Identify which cell holds the provided text, then report its (X, Y) central coordinate. 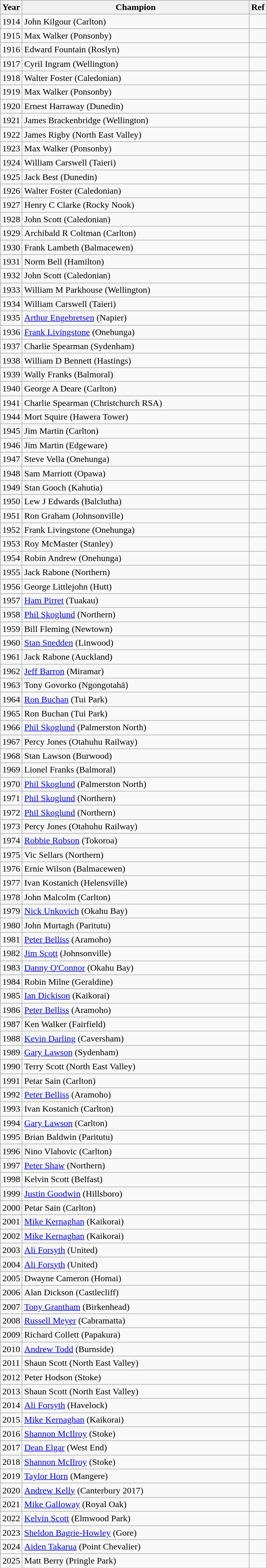
Dwayne Cameron (Homai) (136, 1278)
1990 (11, 1066)
1954 (11, 558)
1970 (11, 784)
Stan Lawson (Burwood) (136, 756)
2006 (11, 1292)
2004 (11, 1264)
1982 (11, 954)
Stan Gooch (Kahutia) (136, 488)
1956 (11, 586)
1950 (11, 502)
2024 (11, 1547)
Jeff Barron (Miramar) (136, 671)
Ref (258, 7)
1979 (11, 911)
2007 (11, 1306)
1944 (11, 417)
Year (11, 7)
Cyril Ingram (Wellington) (136, 64)
Ernie Wilson (Balmacewen) (136, 869)
Archibald R Coltman (Carlton) (136, 233)
1999 (11, 1194)
1925 (11, 177)
James Rigby (North East Valley) (136, 134)
1961 (11, 657)
John Malcolm (Carlton) (136, 897)
Gary Lawson (Sydenham) (136, 1052)
1981 (11, 939)
Robin Andrew (Onehunga) (136, 558)
Charlie Spearman (Christchurch RSA) (136, 403)
Gary Lawson (Carlton) (136, 1123)
2015 (11, 1420)
Justin Goodwin (Hillsboro) (136, 1194)
1989 (11, 1052)
Champion (136, 7)
2014 (11, 1405)
1968 (11, 756)
Aiden Takarua (Point Chevalier) (136, 1547)
1914 (11, 22)
Ian Dickison (Kaikorai) (136, 996)
Henry C Clarke (Rocky Nook) (136, 205)
Charlie Spearman (Sydenham) (136, 346)
Roy McMaster (Stanley) (136, 544)
Jim Scott (Johnsonville) (136, 954)
Peter Shaw (Northern) (136, 1165)
Arthur Engebretsen (Napier) (136, 318)
1996 (11, 1151)
1923 (11, 148)
Robin Milne (Geraldine) (136, 982)
1983 (11, 968)
2019 (11, 1476)
Taylor Horn (Mangere) (136, 1476)
Sheldon Bagrie-Howley (Gore) (136, 1533)
George Littlejohn (Hutt) (136, 586)
Wally Franks (Balmoral) (136, 374)
2008 (11, 1321)
2017 (11, 1448)
1986 (11, 1010)
1941 (11, 403)
Steve Vella (Onehunga) (136, 459)
1924 (11, 163)
1978 (11, 897)
Mike Galloway (Royal Oak) (136, 1504)
1980 (11, 925)
2018 (11, 1462)
1984 (11, 982)
1971 (11, 798)
Ken Walker (Fairfield) (136, 1024)
Kelvin Scott (Elmwood Park) (136, 1518)
Lew J Edwards (Balclutha) (136, 502)
1995 (11, 1137)
John Murtagh (Paritutu) (136, 925)
1951 (11, 516)
1953 (11, 544)
Jim Martin (Edgeware) (136, 445)
1921 (11, 120)
1998 (11, 1180)
Jack Best (Dunedin) (136, 177)
1991 (11, 1081)
2000 (11, 1208)
1964 (11, 699)
1958 (11, 614)
1976 (11, 869)
Ron Graham (Johnsonville) (136, 516)
1997 (11, 1165)
Tony Grantham (Birkenhead) (136, 1306)
Andrew Kelly (Canterbury 2017) (136, 1490)
2011 (11, 1363)
Terry Scott (North East Valley) (136, 1066)
Norm Bell (Hamilton) (136, 262)
1937 (11, 346)
Ivan Kostanich (Helensville) (136, 883)
Kevin Darling (Caversham) (136, 1038)
1939 (11, 374)
John Kilgour (Carlton) (136, 22)
Brian Baldwin (Paritutu) (136, 1137)
1959 (11, 629)
1917 (11, 64)
1915 (11, 36)
1936 (11, 332)
Lionel Franks (Balmoral) (136, 770)
Peter Hodson (Stoke) (136, 1377)
1969 (11, 770)
1938 (11, 360)
Sam Marriott (Opawa) (136, 473)
2016 (11, 1434)
1929 (11, 233)
1918 (11, 78)
2003 (11, 1250)
1962 (11, 671)
Jim Martin (Carlton) (136, 431)
Tony Govorko (Ngongotahā) (136, 685)
1985 (11, 996)
Richard Collett (Papakura) (136, 1335)
1935 (11, 318)
Jack Rabone (Auckland) (136, 657)
Alan Dickson (Castlecliff) (136, 1292)
Ali Forsyth (Havelock) (136, 1405)
1947 (11, 459)
1957 (11, 600)
1926 (11, 191)
2020 (11, 1490)
1994 (11, 1123)
1922 (11, 134)
1949 (11, 488)
1932 (11, 276)
2009 (11, 1335)
1955 (11, 572)
1930 (11, 247)
Nino Vlahovic (Carlton) (136, 1151)
1988 (11, 1038)
1920 (11, 106)
1993 (11, 1109)
William D Bennett (Hastings) (136, 360)
1928 (11, 219)
Mort Squire (Hawera Tower) (136, 417)
Russell Meyer (Cabramatta) (136, 1321)
1977 (11, 883)
1940 (11, 388)
Frank Lambeth (Balmacewen) (136, 247)
1987 (11, 1024)
1992 (11, 1095)
1966 (11, 728)
2013 (11, 1391)
Stan Snedden (Linwood) (136, 643)
Ivan Kostanich (Carlton) (136, 1109)
1916 (11, 50)
Danny O'Connor (Okahu Bay) (136, 968)
Matt Berry (Pringle Park) (136, 1561)
George A Deare (Carlton) (136, 388)
1927 (11, 205)
Jack Rabone (Northern) (136, 572)
1946 (11, 445)
Robbie Robson (Tokoroa) (136, 840)
1919 (11, 92)
1931 (11, 262)
1952 (11, 530)
1975 (11, 854)
1965 (11, 714)
2001 (11, 1222)
1974 (11, 840)
1972 (11, 812)
Vic Sellars (Northern) (136, 854)
Dean Elgar (West End) (136, 1448)
1973 (11, 826)
Andrew Todd (Burnside) (136, 1349)
Ham Pirret (Tuakau) (136, 600)
1934 (11, 304)
1963 (11, 685)
2002 (11, 1236)
James Brackenbridge (Wellington) (136, 120)
1948 (11, 473)
Edward Fountain (Roslyn) (136, 50)
2010 (11, 1349)
2021 (11, 1504)
1960 (11, 643)
Nick Unkovich (Okahu Bay) (136, 911)
2005 (11, 1278)
Bill Fleming (Newtown) (136, 629)
William M Parkhouse (Wellington) (136, 290)
2012 (11, 1377)
Ernest Harraway (Dunedin) (136, 106)
1933 (11, 290)
2023 (11, 1533)
2022 (11, 1518)
2025 (11, 1561)
1945 (11, 431)
Kelvin Scott (Belfast) (136, 1180)
1967 (11, 742)
